Search for the cell housing the specified text and yield its (X, Y) center coordinate. 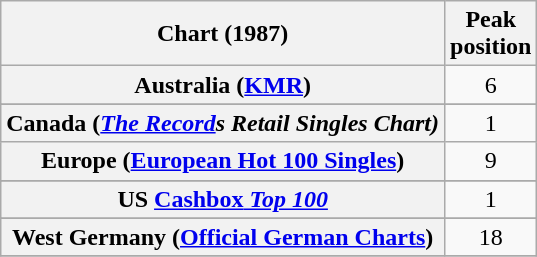
Europe (European Hot 100 Singles) (223, 161)
Chart (1987) (223, 34)
Peakposition (491, 34)
West Germany (Official German Charts) (223, 237)
18 (491, 237)
9 (491, 161)
US Cashbox Top 100 (223, 199)
Canada (The Records Retail Singles Chart) (223, 123)
6 (491, 85)
Australia (KMR) (223, 85)
